Provide the (x, y) coordinate of the cell's center where the given text is located.  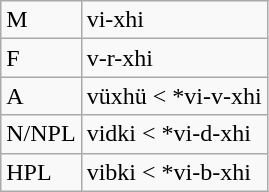
HPL (41, 172)
vibki < *vi-b-xhi (174, 172)
vüxhü < *vi-v-xhi (174, 96)
vidki < *vi-d-xhi (174, 134)
M (41, 20)
vi-xhi (174, 20)
v-r-xhi (174, 58)
A (41, 96)
N/NPL (41, 134)
F (41, 58)
